Find where the given text appears and provide that cell's center as (x, y) coordinate. 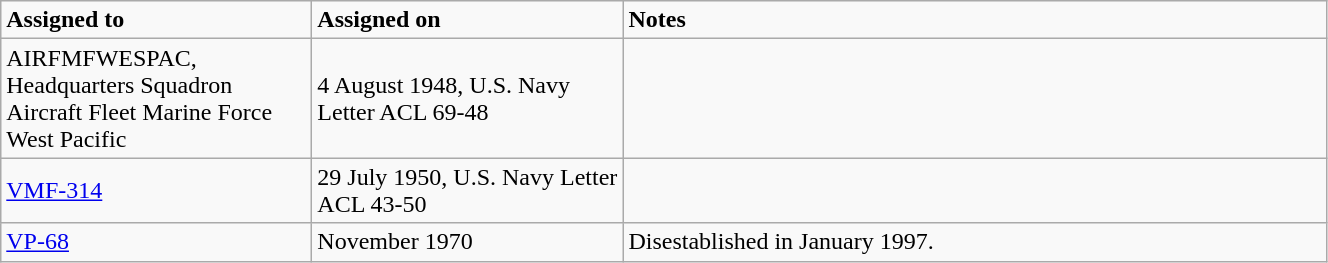
November 1970 (468, 242)
Assigned to (156, 20)
4 August 1948, U.S. Navy Letter ACL 69-48 (468, 98)
Assigned on (468, 20)
Notes (975, 20)
VMF-314 (156, 190)
29 July 1950, U.S. Navy Letter ACL 43-50 (468, 190)
AIRFMFWESPAC, Headquarters Squadron Aircraft Fleet Marine Force West Pacific (156, 98)
VP-68 (156, 242)
Disestablished in January 1997. (975, 242)
